Pinpoint the cell where the given text exists, returning its [X, Y] midpoint coordinate. 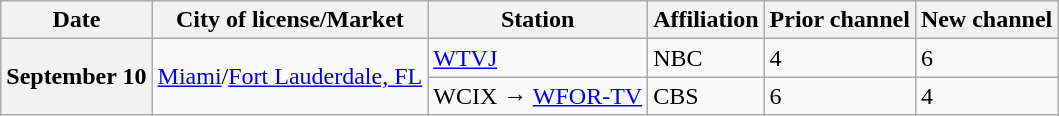
NBC [706, 58]
WTVJ [538, 58]
WCIX → WFOR-TV [538, 96]
Date [76, 20]
CBS [706, 96]
Prior channel [840, 20]
Affiliation [706, 20]
September 10 [76, 77]
Miami/Fort Lauderdale, FL [290, 77]
Station [538, 20]
New channel [986, 20]
City of license/Market [290, 20]
